Scan for the cell matching the given text and deliver its [x, y] coordinate at center. 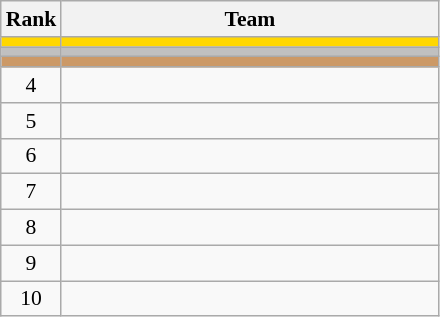
7 [32, 192]
9 [32, 263]
Rank [32, 19]
Team [250, 19]
6 [32, 156]
4 [32, 85]
5 [32, 121]
10 [32, 299]
8 [32, 228]
